Locate the cell with the specified text and output its (x, y) center coordinate. 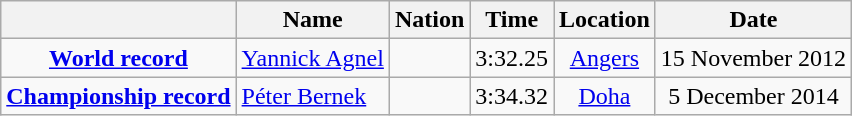
Angers (605, 58)
3:32.25 (512, 58)
Time (512, 20)
Location (605, 20)
15 November 2012 (753, 58)
Doha (605, 96)
Nation (429, 20)
Péter Bernek (312, 96)
Date (753, 20)
World record (118, 58)
Yannick Agnel (312, 58)
3:34.32 (512, 96)
Championship record (118, 96)
5 December 2014 (753, 96)
Name (312, 20)
